Return [x, y] of the center of cell containing provided text 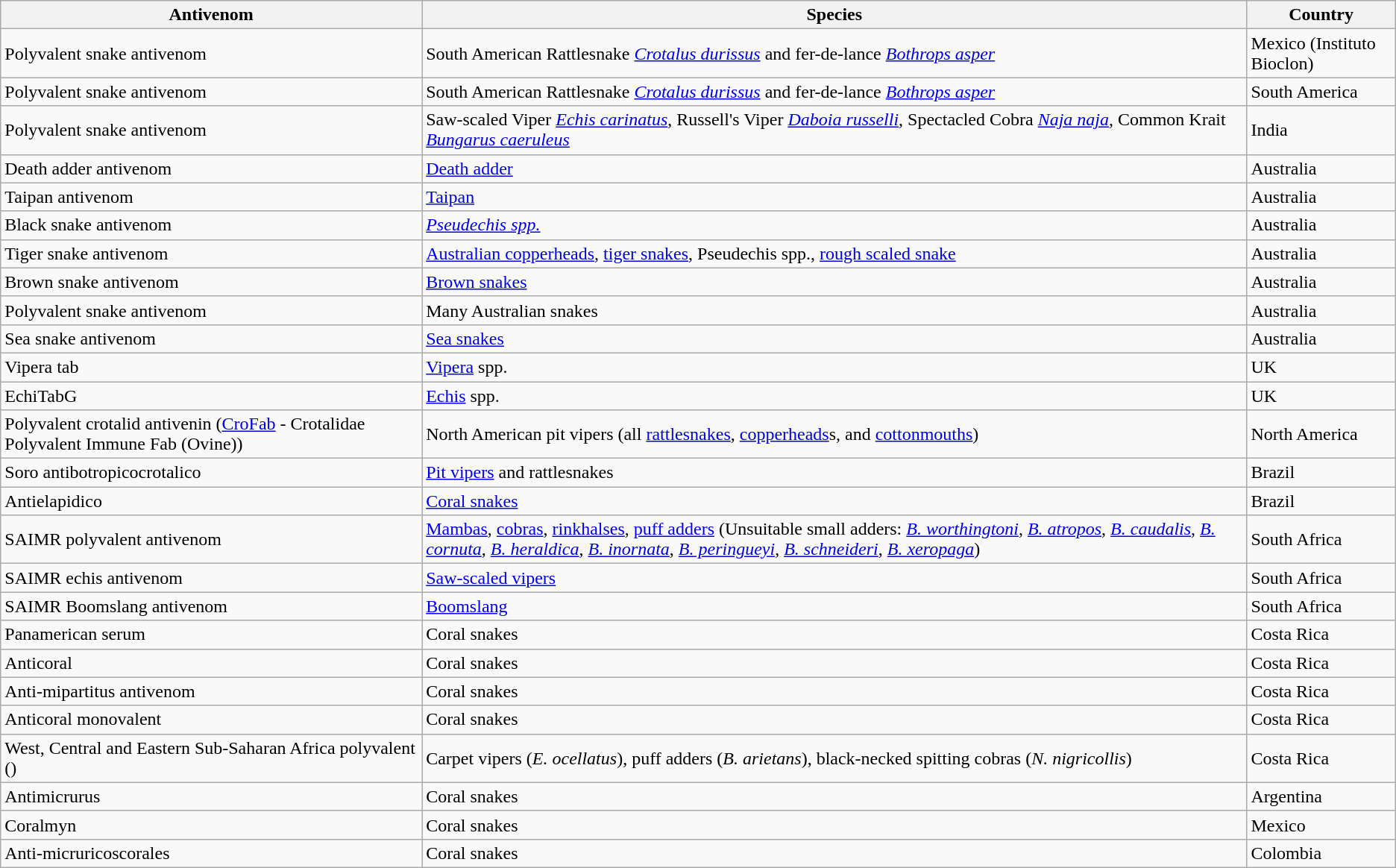
EchiTabG [212, 396]
Taipan [834, 197]
Death adder [834, 169]
Boomslang [834, 606]
Sea snakes [834, 339]
Antielapidico [212, 501]
India [1321, 130]
Brown snakes [834, 282]
Antivenom [212, 15]
Colombia [1321, 853]
Mexico (Instituto Bioclon) [1321, 54]
North American pit vipers (all rattlesnakes, copperheadss, and cottonmouths) [834, 434]
Soro antibotropicocrotalico [212, 473]
Black snake antivenom [212, 225]
Anti-mipartitus antivenom [212, 691]
Echis spp. [834, 396]
Pseudechis spp. [834, 225]
Panamerican serum [212, 635]
Country [1321, 15]
Saw-scaled Viper Echis carinatus, Russell's Viper Daboia russelli, Spectacled Cobra Naja naja, Common Krait Bungarus caeruleus [834, 130]
Pit vipers and rattlesnakes [834, 473]
Many Australian snakes [834, 310]
South America [1321, 92]
North America [1321, 434]
Australian copperheads, tiger snakes, Pseudechis spp., rough scaled snake [834, 254]
Anti-micruricoscorales [212, 853]
Brown snake antivenom [212, 282]
Sea snake antivenom [212, 339]
Vipera tab [212, 367]
West, Central and Eastern Sub-Saharan Africa polyvalent () [212, 758]
Species [834, 15]
Taipan antivenom [212, 197]
Mexico [1321, 825]
SAIMR Boomslang antivenom [212, 606]
Argentina [1321, 796]
Vipera spp. [834, 367]
SAIMR polyvalent antivenom [212, 540]
Polyvalent crotalid antivenin (CroFab - Crotalidae Polyvalent Immune Fab (Ovine)) [212, 434]
Carpet vipers (E. ocellatus), puff adders (B. arietans), black-necked spitting cobras (N. nigricollis) [834, 758]
Saw-scaled vipers [834, 578]
Antimicrurus [212, 796]
Anticoral monovalent [212, 720]
Anticoral [212, 663]
Coralmyn [212, 825]
Tiger snake antivenom [212, 254]
SAIMR echis antivenom [212, 578]
Death adder antivenom [212, 169]
